Return [X, Y] of the center of cell containing provided text 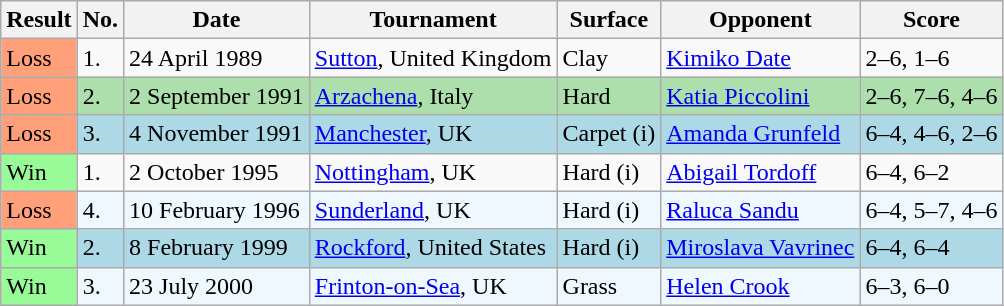
4. [100, 210]
Tournament [433, 20]
Score [932, 20]
Surface [609, 20]
Result [39, 20]
Hard [609, 96]
6–3, 6–0 [932, 286]
Sunderland, UK [433, 210]
Carpet (i) [609, 134]
Katia Piccolini [760, 96]
Date [217, 20]
Kimiko Date [760, 58]
Clay [609, 58]
10 February 1996 [217, 210]
Amanda Grunfeld [760, 134]
8 February 1999 [217, 248]
Nottingham, UK [433, 172]
Manchester, UK [433, 134]
Arzachena, Italy [433, 96]
Grass [609, 286]
Sutton, United Kingdom [433, 58]
Helen Crook [760, 286]
No. [100, 20]
24 April 1989 [217, 58]
Frinton-on-Sea, UK [433, 286]
6–4, 6–4 [932, 248]
6–4, 4–6, 2–6 [932, 134]
4 November 1991 [217, 134]
2–6, 7–6, 4–6 [932, 96]
Rockford, United States [433, 248]
23 July 2000 [217, 286]
6–4, 5–7, 4–6 [932, 210]
Opponent [760, 20]
6–4, 6–2 [932, 172]
Abigail Tordoff [760, 172]
Raluca Sandu [760, 210]
2 September 1991 [217, 96]
2–6, 1–6 [932, 58]
Miroslava Vavrinec [760, 248]
2 October 1995 [217, 172]
